Provide the [X, Y] coordinate of the cell's center where the given text is located.  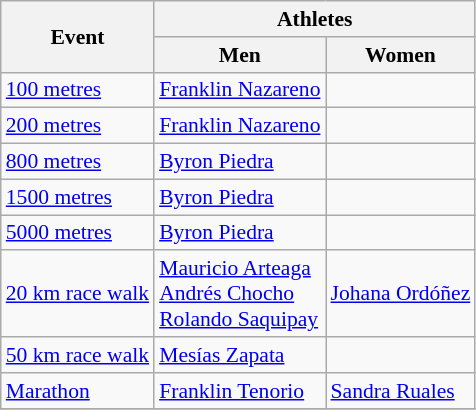
100 metres [78, 90]
Athletes [314, 19]
Women [401, 55]
800 metres [78, 162]
5000 metres [78, 233]
1500 metres [78, 197]
50 km race walk [78, 355]
Marathon [78, 391]
Event [78, 36]
200 metres [78, 126]
Mesías Zapata [240, 355]
Franklin Tenorio [240, 391]
Johana Ordóñez [401, 294]
Men [240, 55]
20 km race walk [78, 294]
Sandra Ruales [401, 391]
Mauricio Arteaga Andrés Chocho Rolando Saquipay [240, 294]
